Detect which cell encompasses the target text, then output its [x, y] center coordinate. 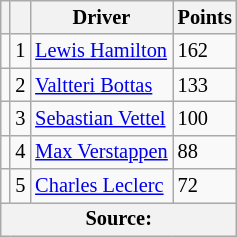
Max Verstappen [101, 152]
1 [20, 51]
Charles Leclerc [101, 186]
Sebastian Vettel [101, 118]
Driver [101, 17]
Valtteri Bottas [101, 85]
2 [20, 85]
Source: [119, 219]
72 [205, 186]
Points [205, 17]
Lewis Hamilton [101, 51]
100 [205, 118]
3 [20, 118]
88 [205, 152]
162 [205, 51]
133 [205, 85]
5 [20, 186]
4 [20, 152]
